For the text-containing cell, return its midpoint in (X, Y) coordinate format. 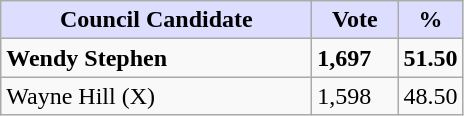
Wayne Hill (X) (156, 96)
1,697 (355, 58)
Vote (355, 20)
Council Candidate (156, 20)
51.50 (430, 58)
% (430, 20)
48.50 (430, 96)
1,598 (355, 96)
Wendy Stephen (156, 58)
